Capture the cell that displays the provided text and extract its (X, Y) central coordinate. 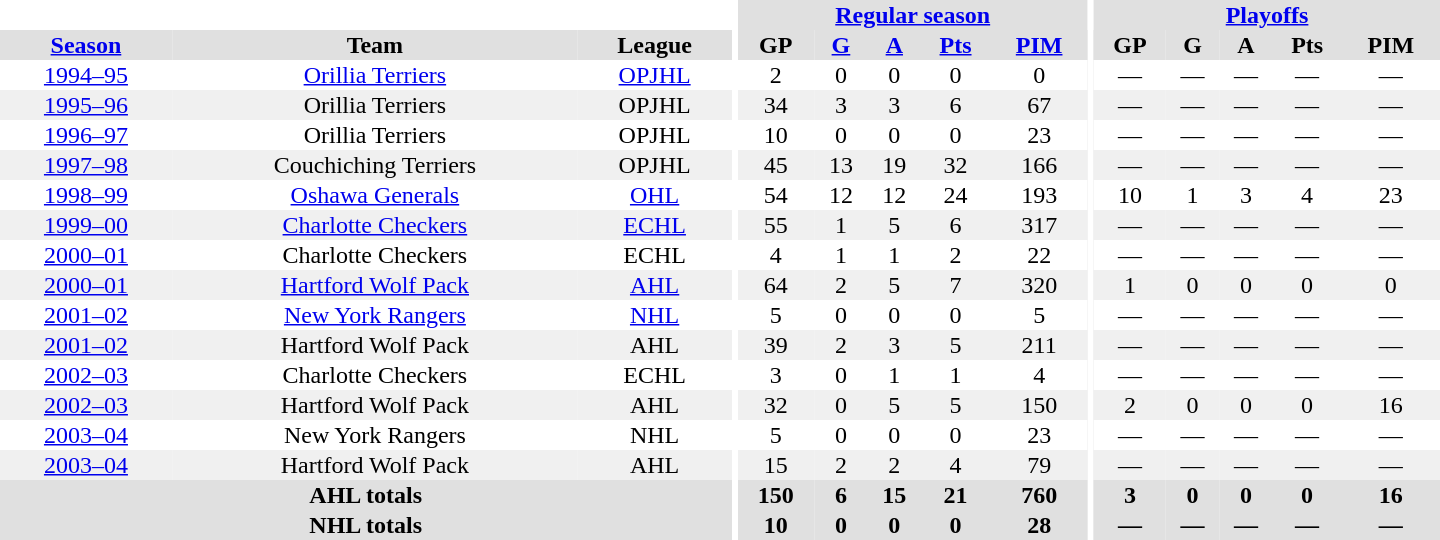
1999–00 (86, 225)
45 (776, 165)
Playoffs (1267, 15)
1996–97 (86, 135)
Oshawa Generals (375, 195)
Season (86, 45)
OHL (654, 195)
34 (776, 105)
79 (1039, 465)
1997–98 (86, 165)
211 (1039, 345)
39 (776, 345)
193 (1039, 195)
7 (956, 285)
1995–96 (86, 105)
19 (894, 165)
Team (375, 45)
320 (1039, 285)
64 (776, 285)
1998–99 (86, 195)
24 (956, 195)
67 (1039, 105)
13 (840, 165)
22 (1039, 255)
760 (1039, 495)
54 (776, 195)
21 (956, 495)
166 (1039, 165)
Regular season (912, 15)
317 (1039, 225)
28 (1039, 525)
AHL totals (366, 495)
Couchiching Terriers (375, 165)
1994–95 (86, 75)
55 (776, 225)
League (654, 45)
NHL totals (366, 525)
